Find where the given text appears and provide that cell's center as (X, Y) coordinate. 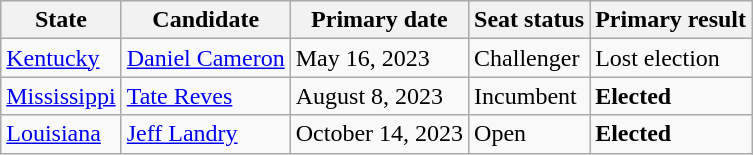
Daniel Cameron (206, 58)
Open (530, 134)
Mississippi (61, 96)
Lost election (671, 58)
May 16, 2023 (379, 58)
Louisiana (61, 134)
Seat status (530, 20)
Candidate (206, 20)
Tate Reves (206, 96)
Challenger (530, 58)
Primary date (379, 20)
October 14, 2023 (379, 134)
Incumbent (530, 96)
Kentucky (61, 58)
Jeff Landry (206, 134)
August 8, 2023 (379, 96)
Primary result (671, 20)
State (61, 20)
